Identify which cell holds the provided text, then report its (X, Y) central coordinate. 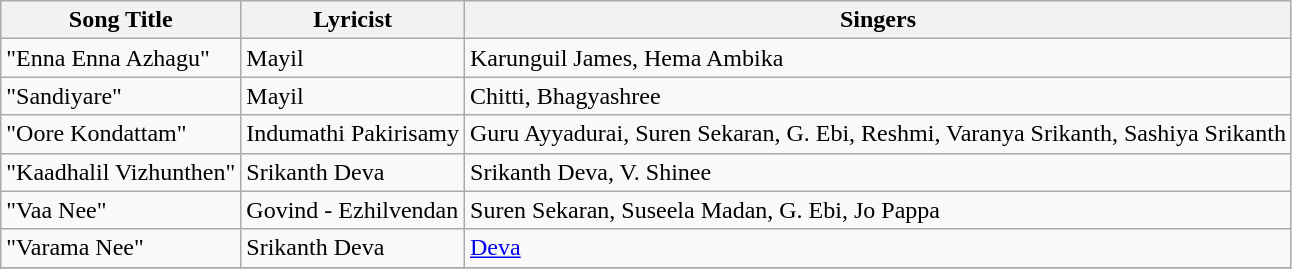
"Oore Kondattam" (121, 134)
Indumathi Pakirisamy (353, 134)
Chitti, Bhagyashree (878, 96)
"Vaa Nee" (121, 210)
"Varama Nee" (121, 248)
Singers (878, 20)
Suren Sekaran, Suseela Madan, G. Ebi, Jo Pappa (878, 210)
Srikanth Deva, V. Shinee (878, 172)
Karunguil James, Hema Ambika (878, 58)
Guru Ayyadurai, Suren Sekaran, G. Ebi, Reshmi, Varanya Srikanth, Sashiya Srikanth (878, 134)
Song Title (121, 20)
Govind - Ezhilvendan (353, 210)
"Sandiyare" (121, 96)
"Enna Enna Azhagu" (121, 58)
Deva (878, 248)
Lyricist (353, 20)
"Kaadhalil Vizhunthen" (121, 172)
